From the cell containing the given text, extract its center point as [x, y] coordinate. 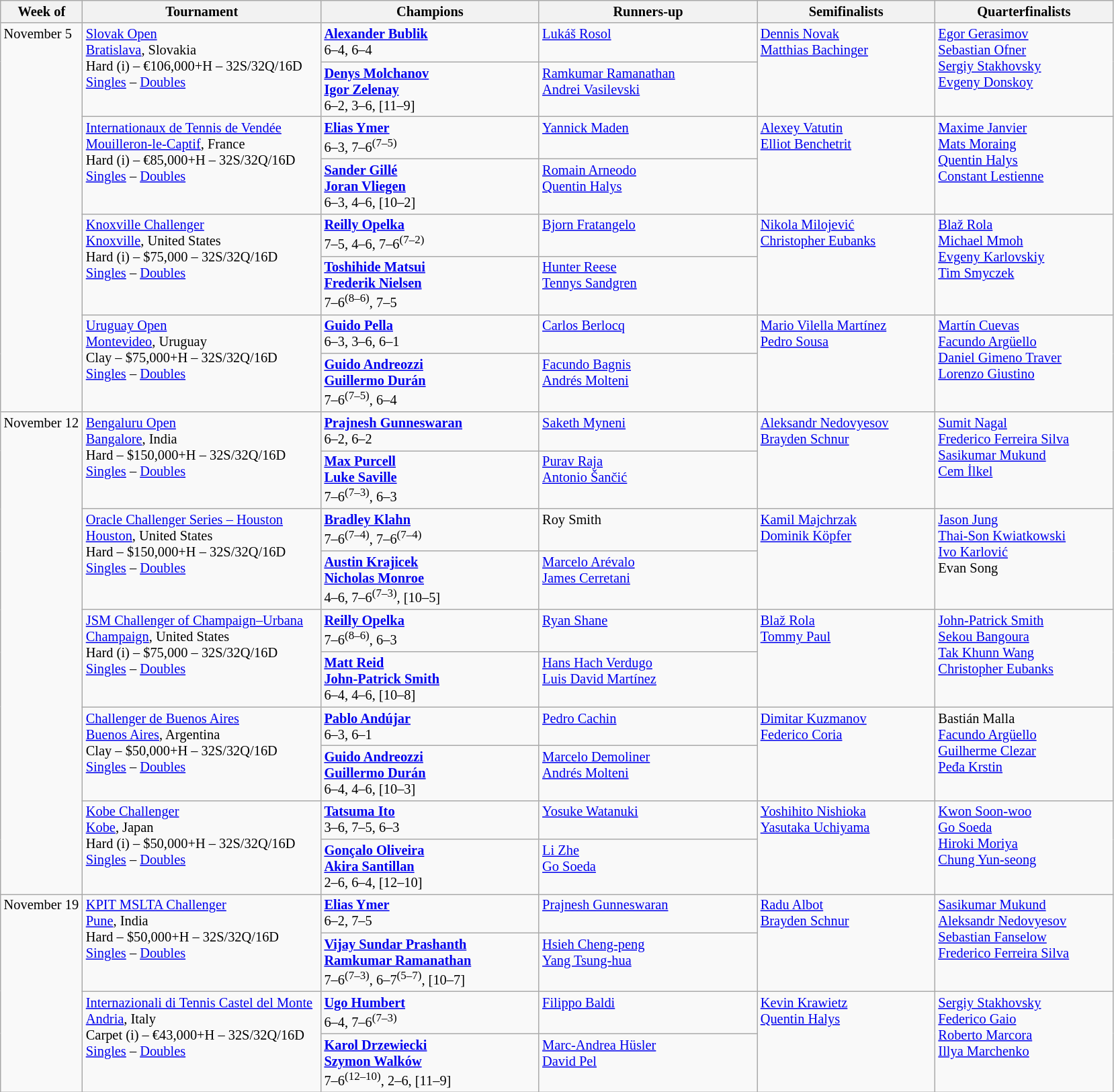
Pedro Cachin [648, 726]
Denys Molchanov Igor Zelenay6–2, 3–6, [11–9] [430, 89]
Quarterfinalists [1024, 11]
Guido Pella6–3, 3–6, 6–1 [430, 334]
Jason Jung Thai-Son Kwiatkowski Ivo Karlović Evan Song [1024, 559]
Kamil Majchrzak Dominik Köpfer [847, 559]
Nikola Milojević Christopher Eubanks [847, 264]
Bastián Malla Facundo Argüello Guilherme Clezar Peđa Krstin [1024, 754]
Hunter Reese Tennys Sandgren [648, 285]
Reilly Opelka7–6(8–6), 6–3 [430, 630]
Tatsuma Ito3–6, 7–5, 6–3 [430, 820]
Internationaux de Tennis de VendéeMouilleron-le-Captif, France Hard (i) – €85,000+H – 32S/32Q/16DSingles – Doubles [202, 165]
Sumit Nagal Frederico Ferreira Silva Sasikumar Mukund Cem İlkel [1024, 460]
Lukáš Rosol [648, 42]
Semifinalists [847, 11]
Yoshihito Nishioka Yasutaka Uchiyama [847, 847]
Uruguay OpenMontevideo, Uruguay Clay – $75,000+H – 32S/32Q/16DSingles – Doubles [202, 363]
Slovak OpenBratislava, Slovakia Hard (i) – €106,000+H – 32S/32Q/16DSingles – Doubles [202, 70]
Alexey Vatutin Elliot Benchetrit [847, 165]
Purav Raja Antonio Šančić [648, 480]
Sander Gillé Joran Vliegen6–3, 4–6, [10–2] [430, 186]
Elias Ymer6–3, 7–6(7–5) [430, 137]
Hans Hach Verdugo Luis David Martínez [648, 679]
Bradley Klahn7–6(7–4), 7–6(7–4) [430, 530]
Kobe ChallengerKobe, Japan Hard (i) – $50,000+H – 32S/32Q/16DSingles – Doubles [202, 847]
Elias Ymer6–2, 7–5 [430, 913]
Guido Andreozzi Guillermo Durán7–6(7–5), 6–4 [430, 382]
Pablo Andújar6–3, 6–1 [430, 726]
Sergiy Stakhovsky Federico Gaio Roberto Marcora Illya Marchenko [1024, 1042]
Ramkumar Ramanathan Andrei Vasilevski [648, 89]
Austin Krajicek Nicholas Monroe4–6, 7–6(7–3), [10–5] [430, 581]
Marcelo Arévalo James Cerretani [648, 581]
Week of [42, 11]
Knoxville ChallengerKnoxville, United States Hard (i) – $75,000 – 32S/32Q/16DSingles – Doubles [202, 264]
Mario Vilella Martínez Pedro Sousa [847, 363]
Dimitar Kuzmanov Federico Coria [847, 754]
Sasikumar Mukund Aleksandr Nedovyesov Sebastian Fanselow Frederico Ferreira Silva [1024, 942]
Saketh Myneni [648, 431]
Marc-Andrea Hüsler David Pel [648, 1063]
Filippo Baldi [648, 1012]
Runners-up [648, 11]
Dennis Novak Matthias Bachinger [847, 70]
Egor Gerasimov Sebastian Ofner Sergiy Stakhovsky Evgeny Donskoy [1024, 70]
Hsieh Cheng-peng Yang Tsung-hua [648, 962]
Maxime Janvier Mats Moraing Quentin Halys Constant Lestienne [1024, 165]
Romain Arneodo Quentin Halys [648, 186]
Kwon Soon-woo Go Soeda Hiroki Moriya Chung Yun-seong [1024, 847]
Li Zhe Go Soeda [648, 867]
Yosuke Watanuki [648, 820]
Kevin Krawietz Quentin Halys [847, 1042]
Ugo Humbert6–4, 7–6(7–3) [430, 1012]
Karol Drzewiecki Szymon Walków7–6(12–10), 2–6, [11–9] [430, 1063]
Ryan Shane [648, 630]
November 19 [42, 993]
Marcelo Demoliner Andrés Molteni [648, 773]
Oracle Challenger Series – HoustonHouston, United States Hard – $150,000+H – 32S/32Q/16DSingles – Doubles [202, 559]
Toshihide Matsui Frederik Nielsen7–6(8–6), 7–5 [430, 285]
November 12 [42, 653]
Tournament [202, 11]
Bjorn Fratangelo [648, 235]
Matt Reid John-Patrick Smith6–4, 4–6, [10–8] [430, 679]
Challenger de Buenos AiresBuenos Aires, Argentina Clay – $50,000+H – 32S/32Q/16DSingles – Doubles [202, 754]
Yannick Maden [648, 137]
John-Patrick Smith Sekou Bangoura Tak Khunn Wang Christopher Eubanks [1024, 659]
Internazionali di Tennis Castel del MonteAndria, Italy Carpet (i) – €43,000+H – 32S/32Q/16DSingles – Doubles [202, 1042]
Gonçalo Oliveira Akira Santillan2–6, 6–4, [12–10] [430, 867]
November 5 [42, 217]
Blaž Rola Tommy Paul [847, 659]
Blaž Rola Michael Mmoh Evgeny Karlovskiy Tim Smyczek [1024, 264]
Guido Andreozzi Guillermo Durán6–4, 4–6, [10–3] [430, 773]
Radu Albot Brayden Schnur [847, 942]
Bengaluru OpenBangalore, India Hard – $150,000+H – 32S/32Q/16DSingles – Doubles [202, 460]
Roy Smith [648, 530]
Carlos Berlocq [648, 334]
KPIT MSLTA ChallengerPune, India Hard – $50,000+H – 32S/32Q/16DSingles – Doubles [202, 942]
Champions [430, 11]
Facundo Bagnis Andrés Molteni [648, 382]
Reilly Opelka7–5, 4–6, 7–6(7–2) [430, 235]
Max Purcell Luke Saville7–6(7–3), 6–3 [430, 480]
JSM Challenger of Champaign–UrbanaChampaign, United States Hard (i) – $75,000 – 32S/32Q/16DSingles – Doubles [202, 659]
Vijay Sundar Prashanth Ramkumar Ramanathan7–6(7–3), 6–7(5–7), [10–7] [430, 962]
Aleksandr Nedovyesov Brayden Schnur [847, 460]
Alexander Bublik6–4, 6–4 [430, 42]
Prajnesh Gunneswaran [648, 913]
Prajnesh Gunneswaran6–2, 6–2 [430, 431]
Martín Cuevas Facundo Argüello Daniel Gimeno Traver Lorenzo Giustino [1024, 363]
